Scan for the cell matching the given text and deliver its (x, y) coordinate at center. 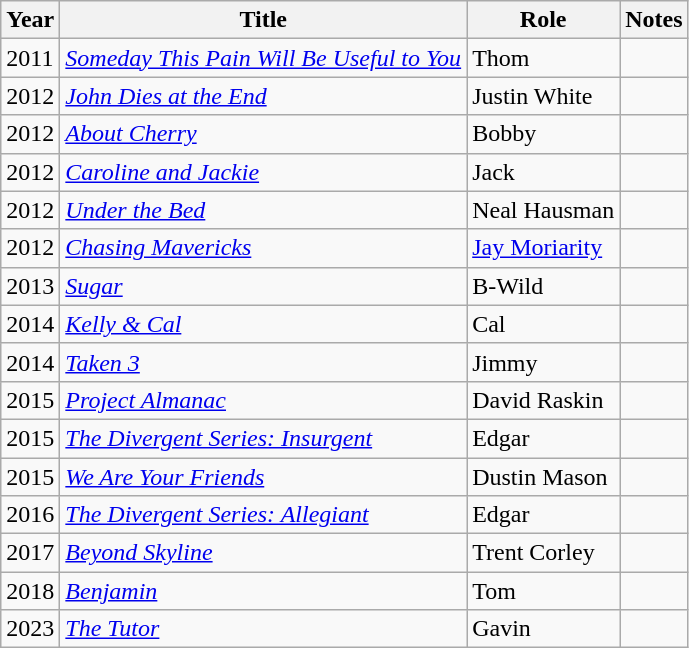
Justin White (544, 96)
2017 (30, 553)
David Raskin (544, 400)
Bobby (544, 134)
About Cherry (264, 134)
Jimmy (544, 362)
The Divergent Series: Insurgent (264, 438)
2018 (30, 591)
Year (30, 20)
The Divergent Series: Allegiant (264, 515)
Chasing Mavericks (264, 248)
2016 (30, 515)
Taken 3 (264, 362)
Thom (544, 58)
Role (544, 20)
Dustin Mason (544, 477)
Benjamin (264, 591)
Gavin (544, 629)
Kelly & Cal (264, 324)
2023 (30, 629)
Beyond Skyline (264, 553)
Under the Bed (264, 210)
Cal (544, 324)
Jack (544, 172)
Project Almanac (264, 400)
Trent Corley (544, 553)
Someday This Pain Will Be Useful to You (264, 58)
Caroline and Jackie (264, 172)
2011 (30, 58)
We Are Your Friends (264, 477)
Neal Hausman (544, 210)
Tom (544, 591)
Sugar (264, 286)
Jay Moriarity (544, 248)
Title (264, 20)
2013 (30, 286)
B-Wild (544, 286)
John Dies at the End (264, 96)
The Tutor (264, 629)
Notes (654, 20)
